Scan for the cell matching the given text and deliver its [x, y] coordinate at center. 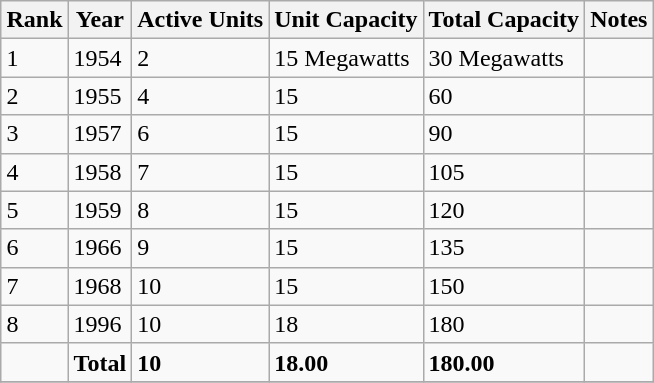
Notes [619, 20]
1966 [100, 248]
135 [504, 248]
Rank [34, 20]
Unit Capacity [346, 20]
Total Capacity [504, 20]
150 [504, 286]
18 [346, 324]
180 [504, 324]
90 [504, 134]
18.00 [346, 362]
105 [504, 172]
Active Units [200, 20]
1 [34, 58]
1996 [100, 324]
1957 [100, 134]
30 Megawatts [504, 58]
1968 [100, 286]
60 [504, 96]
120 [504, 210]
Total [100, 362]
1954 [100, 58]
9 [200, 248]
1959 [100, 210]
180.00 [504, 362]
Year [100, 20]
1958 [100, 172]
1955 [100, 96]
15 Megawatts [346, 58]
5 [34, 210]
3 [34, 134]
